Capture the cell that displays the provided text and extract its [x, y] central coordinate. 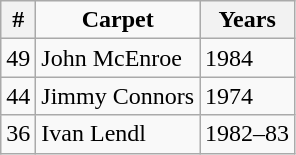
Carpet [118, 20]
1982–83 [248, 134]
49 [18, 58]
1984 [248, 58]
36 [18, 134]
44 [18, 96]
John McEnroe [118, 58]
Ivan Lendl [118, 134]
# [18, 20]
1974 [248, 96]
Jimmy Connors [118, 96]
Years [248, 20]
